Detect which cell encompasses the target text, then output its (X, Y) center coordinate. 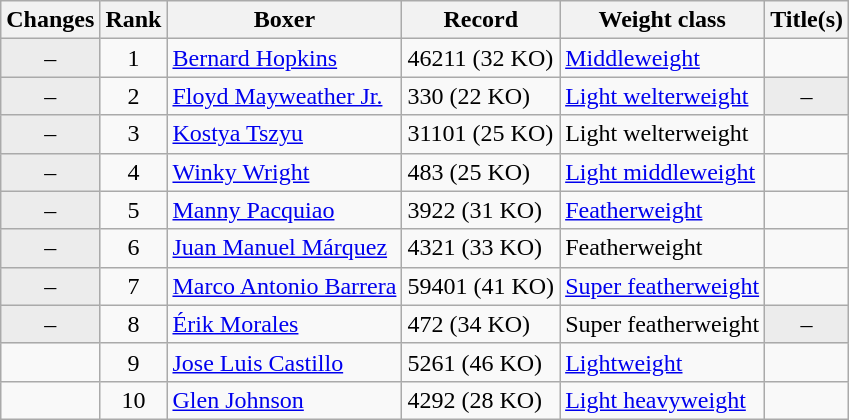
Boxer (284, 20)
Lightweight (662, 362)
Bernard Hopkins (284, 58)
Juan Manuel Márquez (284, 248)
3922 (31 KO) (481, 210)
Title(s) (807, 20)
59401 (41 KO) (481, 286)
10 (134, 400)
Light middleweight (662, 172)
9 (134, 362)
Manny Pacquiao (284, 210)
Floyd Mayweather Jr. (284, 96)
Light heavyweight (662, 400)
4321 (33 KO) (481, 248)
472 (34 KO) (481, 324)
Érik Morales (284, 324)
1 (134, 58)
Record (481, 20)
5261 (46 KO) (481, 362)
Kostya Tszyu (284, 134)
Middleweight (662, 58)
46211 (32 KO) (481, 58)
Marco Antonio Barrera (284, 286)
7 (134, 286)
Rank (134, 20)
Jose Luis Castillo (284, 362)
4292 (28 KO) (481, 400)
483 (25 KO) (481, 172)
Weight class (662, 20)
4 (134, 172)
330 (22 KO) (481, 96)
2 (134, 96)
8 (134, 324)
Changes (50, 20)
3 (134, 134)
31101 (25 KO) (481, 134)
6 (134, 248)
5 (134, 210)
Winky Wright (284, 172)
Glen Johnson (284, 400)
